Determine the [x, y] coordinate at the center of the cell enclosing the given text.  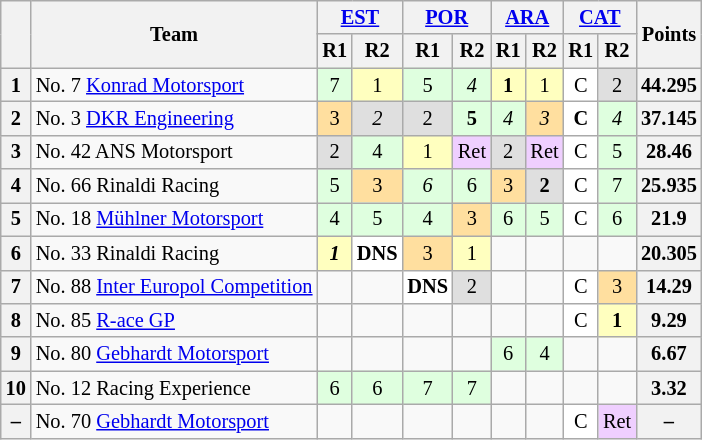
ARA [528, 17]
EST [360, 17]
20.305 [669, 253]
21.9 [669, 219]
No. 88 Inter Europol Competition [174, 287]
No. 7 Konrad Motorsport [174, 85]
37.145 [669, 118]
Team [174, 34]
No. 42 ANS Motorsport [174, 152]
No. 85 R-ace GP [174, 320]
6.67 [669, 354]
No. 33 Rinaldi Racing [174, 253]
8 [16, 320]
POR [446, 17]
No. 66 Rinaldi Racing [174, 186]
No. 12 Racing Experience [174, 388]
14.29 [669, 287]
28.46 [669, 152]
9.29 [669, 320]
No. 80 Gebhardt Motorsport [174, 354]
10 [16, 388]
No. 3 DKR Engineering [174, 118]
25.935 [669, 186]
44.295 [669, 85]
CAT [600, 17]
Points [669, 34]
3.32 [669, 388]
No. 70 Gebhardt Motorsport [174, 421]
9 [16, 354]
No. 18 Mühlner Motorsport [174, 219]
